Locate the cell with the specified text and output its (X, Y) center coordinate. 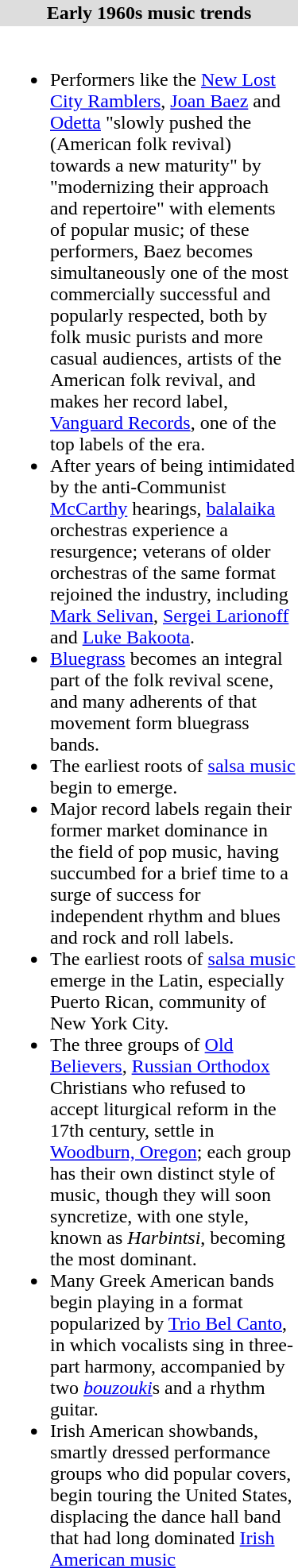
Early 1960s music trends (149, 13)
